Scan for the cell matching the given text and deliver its (x, y) coordinate at center. 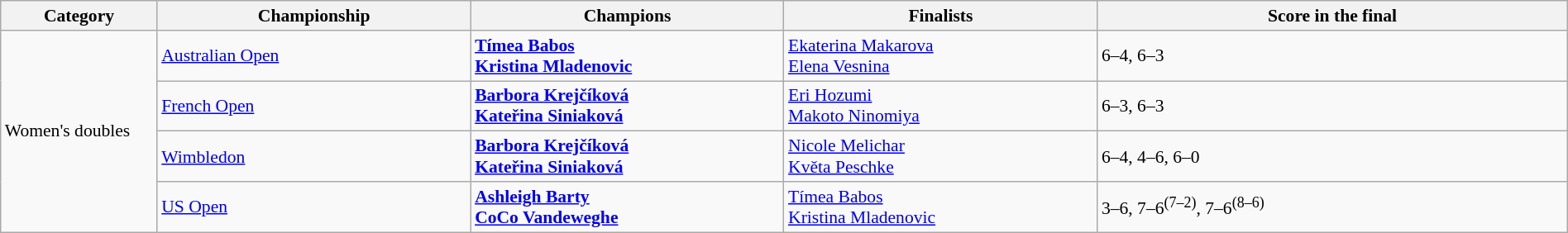
Championship (314, 16)
Nicole Melichar Květa Peschke (941, 157)
Australian Open (314, 56)
Champions (627, 16)
6–3, 6–3 (1332, 106)
3–6, 7–6(7–2), 7–6(8–6) (1332, 207)
Score in the final (1332, 16)
6–4, 4–6, 6–0 (1332, 157)
Women's doubles (79, 131)
Eri Hozumi Makoto Ninomiya (941, 106)
6–4, 6–3 (1332, 56)
Category (79, 16)
US Open (314, 207)
Ekaterina Makarova Elena Vesnina (941, 56)
French Open (314, 106)
Wimbledon (314, 157)
Ashleigh Barty CoCo Vandeweghe (627, 207)
Finalists (941, 16)
